From the cell containing the given text, extract its center point as [x, y] coordinate. 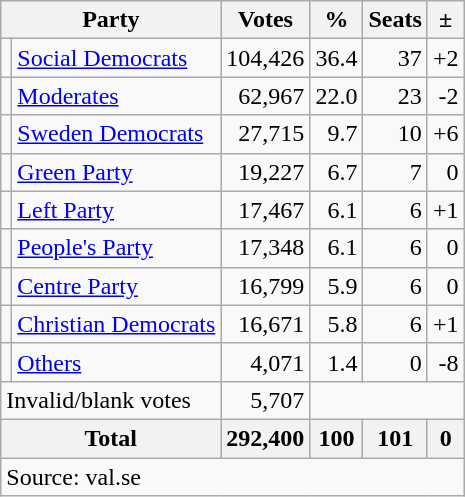
16,799 [266, 286]
Christian Democrats [116, 324]
10 [395, 134]
104,426 [266, 58]
100 [336, 438]
-2 [446, 96]
Centre Party [116, 286]
Seats [395, 20]
+2 [446, 58]
People's Party [116, 248]
292,400 [266, 438]
101 [395, 438]
1.4 [336, 362]
-8 [446, 362]
6.7 [336, 172]
Social Democrats [116, 58]
Party [111, 20]
Source: val.se [232, 477]
5.9 [336, 286]
Invalid/blank votes [111, 400]
Green Party [116, 172]
62,967 [266, 96]
7 [395, 172]
19,227 [266, 172]
+6 [446, 134]
% [336, 20]
Left Party [116, 210]
5.8 [336, 324]
36.4 [336, 58]
22.0 [336, 96]
Others [116, 362]
16,671 [266, 324]
23 [395, 96]
5,707 [266, 400]
37 [395, 58]
17,467 [266, 210]
Sweden Democrats [116, 134]
9.7 [336, 134]
Total [111, 438]
± [446, 20]
27,715 [266, 134]
17,348 [266, 248]
Moderates [116, 96]
4,071 [266, 362]
Votes [266, 20]
